Determine the (x, y) coordinate at the center of the cell enclosing the given text.  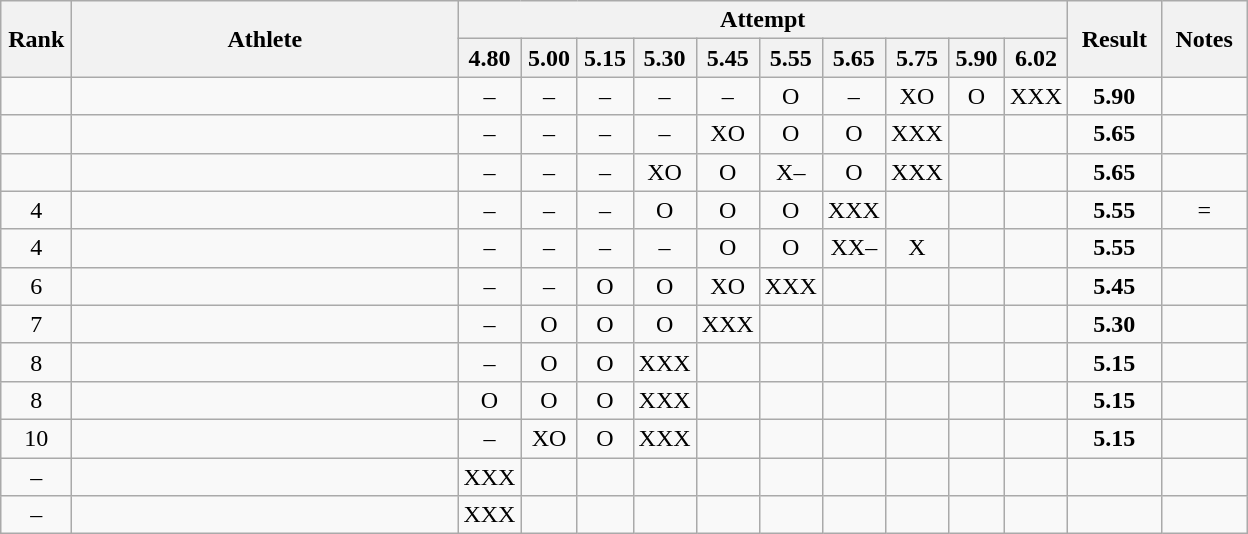
X (916, 248)
X– (790, 172)
Notes (1204, 39)
6 (36, 286)
7 (36, 324)
5.00 (549, 58)
Athlete (265, 39)
XX– (854, 248)
10 (36, 438)
Attempt (763, 20)
5.75 (916, 58)
4.80 (490, 58)
= (1204, 210)
Result (1115, 39)
Rank (36, 39)
6.02 (1036, 58)
